Pinpoint the cell where the given text exists, returning its (x, y) midpoint coordinate. 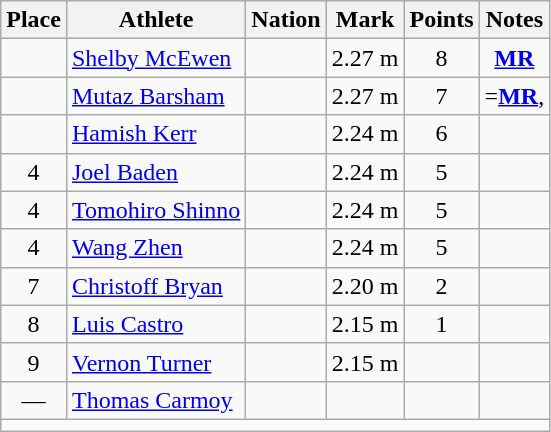
Nation (286, 20)
— (34, 400)
Wang Zhen (156, 248)
1 (442, 324)
Mutaz Barsham (156, 96)
Vernon Turner (156, 362)
Place (34, 20)
2.20 m (365, 286)
Joel Baden (156, 172)
Points (442, 20)
Luis Castro (156, 324)
MR (514, 58)
Mark (365, 20)
Athlete (156, 20)
=MR, (514, 96)
Hamish Kerr (156, 134)
6 (442, 134)
Tomohiro Shinno (156, 210)
Christoff Bryan (156, 286)
9 (34, 362)
2 (442, 286)
Notes (514, 20)
Thomas Carmoy (156, 400)
Shelby McEwen (156, 58)
